Detect which cell encompasses the target text, then output its (X, Y) center coordinate. 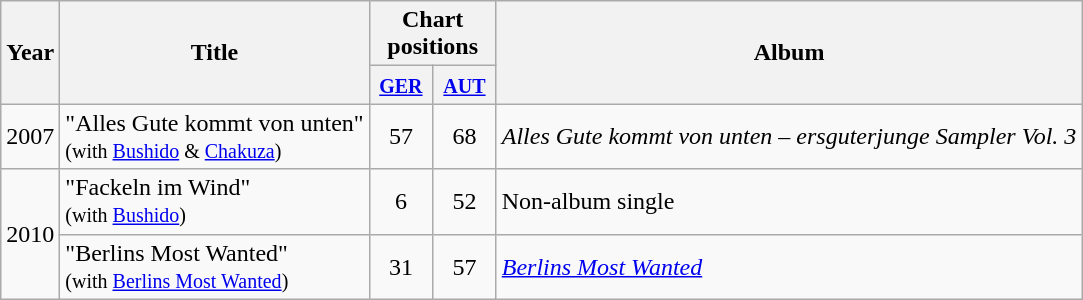
Berlins Most Wanted (789, 266)
Year (30, 52)
GER (401, 85)
AUT (465, 85)
"Fackeln im Wind"(with Bushido) (214, 202)
2010 (30, 234)
6 (401, 202)
Alles Gute kommt von unten – ersguterjunge Sampler Vol. 3 (789, 136)
"Alles Gute kommt von unten"(with Bushido & Chakuza) (214, 136)
Title (214, 52)
52 (465, 202)
Album (789, 52)
31 (401, 266)
"Berlins Most Wanted"(with Berlins Most Wanted) (214, 266)
2007 (30, 136)
Chart positions (432, 34)
Non-album single (789, 202)
68 (465, 136)
